Provide the (X, Y) coordinate of the cell's center where the given text is located.  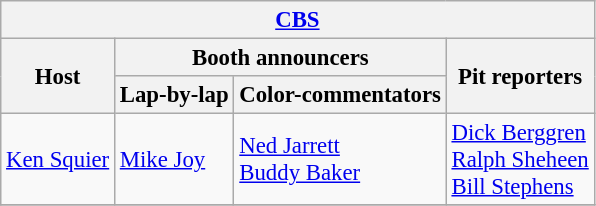
Color-commentators (340, 95)
Ned Jarrett Buddy Baker (340, 160)
Booth announcers (280, 58)
Mike Joy (174, 160)
Ken Squier (58, 160)
Dick Berggren Ralph Sheheen Bill Stephens (520, 160)
Pit reporters (520, 76)
Host (58, 76)
CBS (298, 20)
Lap-by-lap (174, 95)
